For the text-containing cell, return its midpoint in [x, y] coordinate format. 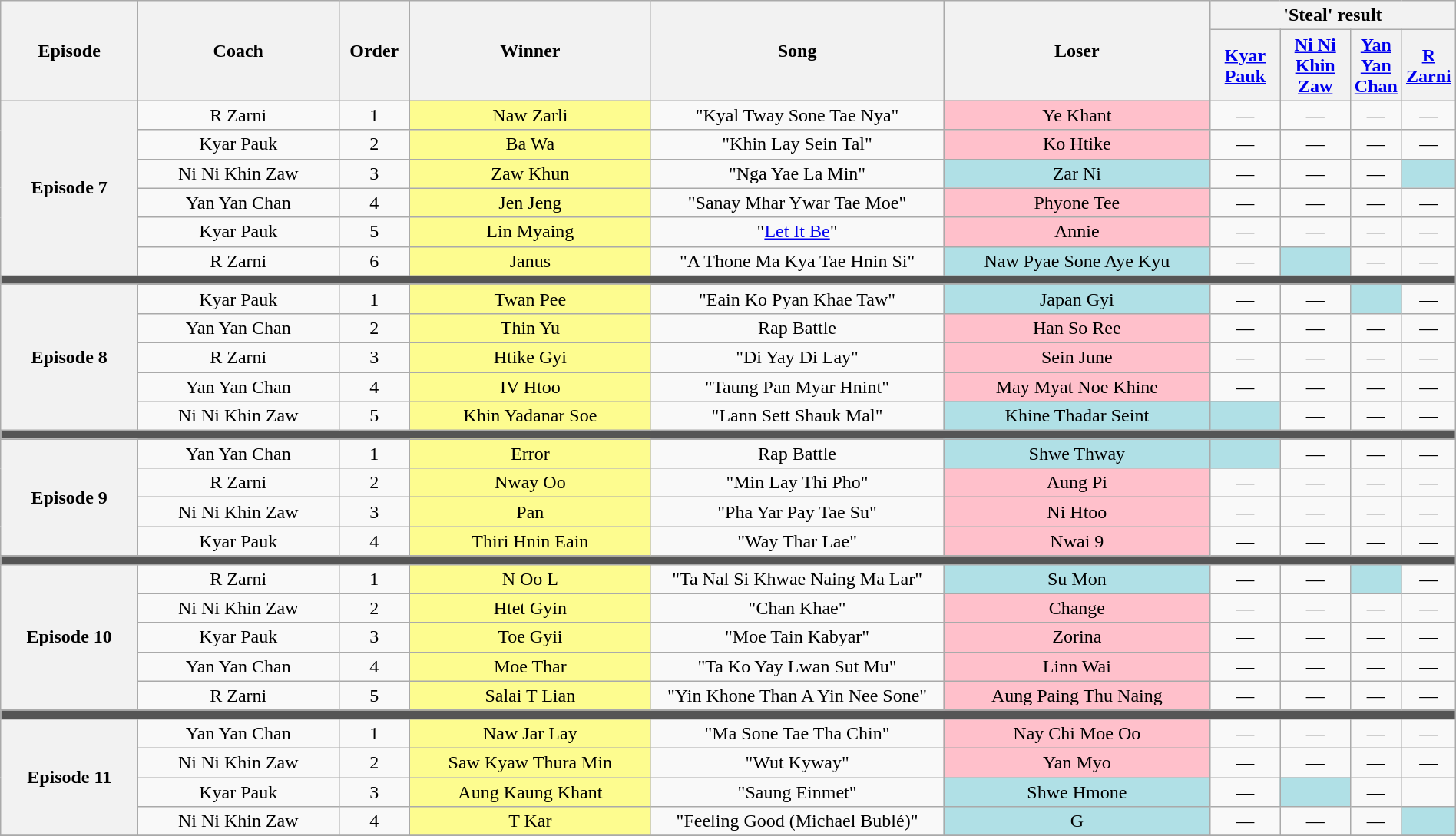
"Way Thar Lae" [797, 541]
G [1077, 821]
Song [797, 51]
"Taung Pan Myar Hnint" [797, 386]
Aung Paing Thu Naing [1077, 696]
Episode [69, 51]
"Moe Tain Kabyar" [797, 637]
Episode 11 [69, 777]
Moe Thar [531, 666]
"Feeling Good (Michael Bublé)" [797, 821]
Episode 9 [69, 497]
T Kar [531, 821]
Thin Yu [531, 328]
Naw Zarli [531, 115]
Jen Jeng [531, 203]
Khine Thadar Seint [1077, 416]
"Sanay Mhar Ywar Tae Moe" [797, 203]
"Eain Ko Pyan Khae Taw" [797, 299]
Ni Htoo [1077, 512]
Ye Khant [1077, 115]
Zar Ni [1077, 173]
"Pha Yar Pay Tae Su" [797, 512]
"Ta Ko Yay Lwan Sut Mu" [797, 666]
Nay Chi Moe Oo [1077, 733]
Japan Gyi [1077, 299]
Annie [1077, 232]
Shwe Hmone [1077, 791]
May Myat Noe Khine [1077, 386]
IV Htoo [531, 386]
Nwai 9 [1077, 541]
6 [375, 261]
"Saung Einmet" [797, 791]
Error [531, 454]
Episode 10 [69, 637]
"Chan Khae" [797, 608]
Lin Myaing [531, 232]
Aung Pi [1077, 483]
"Min Lay Thi Pho" [797, 483]
"Ma Sone Tae Tha Chin" [797, 733]
Coach [238, 51]
"Wut Kyway" [797, 762]
Han So Ree [1077, 328]
Naw Jar Lay [531, 733]
Yan Myo [1077, 762]
Janus [531, 261]
Ba Wa [531, 144]
Khin Yadanar Soe [531, 416]
Linn Wai [1077, 666]
Toe Gyii [531, 637]
Pan [531, 512]
"A Thone Ma Kya Tae Hnin Si" [797, 261]
N Oo L [531, 579]
Twan Pee [531, 299]
Change [1077, 608]
Loser [1077, 51]
Htike Gyi [531, 357]
Naw Pyae Sone Aye Kyu [1077, 261]
"Ta Nal Si Khwae Naing Ma Lar" [797, 579]
"Di Yay Di Lay" [797, 357]
Zorina [1077, 637]
Sein June [1077, 357]
"Lann Sett Shauk Mal" [797, 416]
Shwe Thway [1077, 454]
Saw Kyaw Thura Min [531, 762]
Aung Kaung Khant [531, 791]
Episode 7 [69, 188]
"Khin Lay Sein Tal" [797, 144]
Phyone Tee [1077, 203]
"Nga Yae La Min" [797, 173]
Order [375, 51]
'Steal' result [1333, 15]
Salai T Lian [531, 696]
Episode 8 [69, 357]
Winner [531, 51]
Su Mon [1077, 579]
"Let It Be" [797, 232]
Nway Oo [531, 483]
"Yin Khone Than A Yin Nee Sone" [797, 696]
"Kyal Tway Sone Tae Nya" [797, 115]
Zaw Khun [531, 173]
Htet Gyin [531, 608]
Ko Htike [1077, 144]
Thiri Hnin Eain [531, 541]
